Detect which cell encompasses the target text, then output its (x, y) center coordinate. 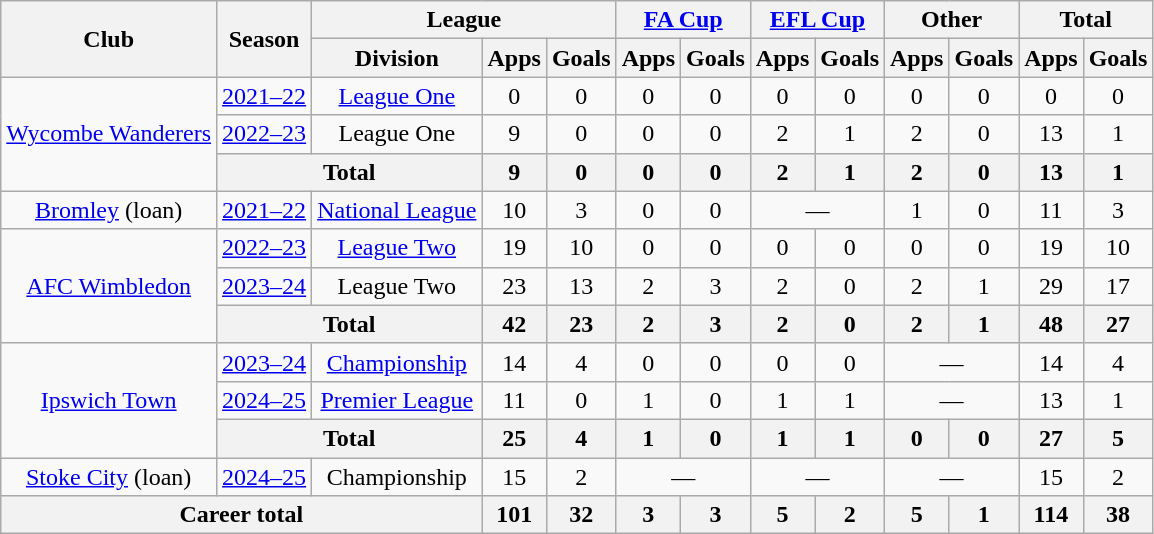
Bromley (loan) (109, 210)
Division (397, 58)
114 (1051, 515)
101 (514, 515)
32 (581, 515)
Season (264, 39)
25 (514, 438)
AFC Wimbledon (109, 286)
Club (109, 39)
Ipswich Town (109, 400)
EFL Cup (817, 20)
29 (1051, 286)
48 (1051, 324)
FA Cup (683, 20)
National League (397, 210)
League (464, 20)
Other (952, 20)
42 (514, 324)
38 (1118, 515)
Wycombe Wanderers (109, 134)
Premier League (397, 400)
Career total (242, 515)
17 (1118, 286)
Stoke City (loan) (109, 477)
